Identify which cell holds the provided text, then report its (x, y) central coordinate. 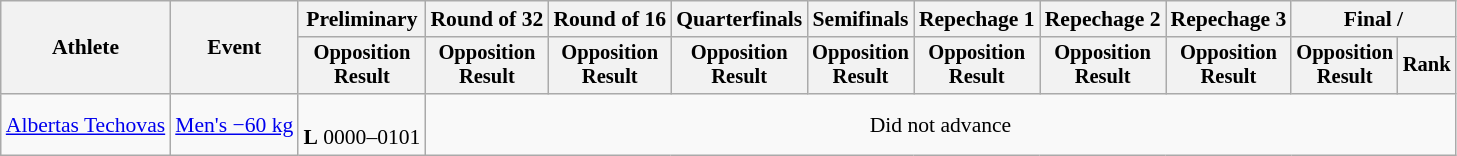
Repechage 3 (1229, 19)
Athlete (86, 48)
Round of 16 (610, 19)
Did not advance (940, 124)
L 0000–0101 (362, 124)
Quarterfinals (739, 19)
Final / (1373, 19)
Albertas Techovas (86, 124)
Repechage 2 (1103, 19)
Round of 32 (486, 19)
Rank (1427, 66)
Event (234, 48)
Men's −60 kg (234, 124)
Preliminary (362, 19)
Semifinals (860, 19)
Repechage 1 (977, 19)
